Detect which cell encompasses the target text, then output its (X, Y) center coordinate. 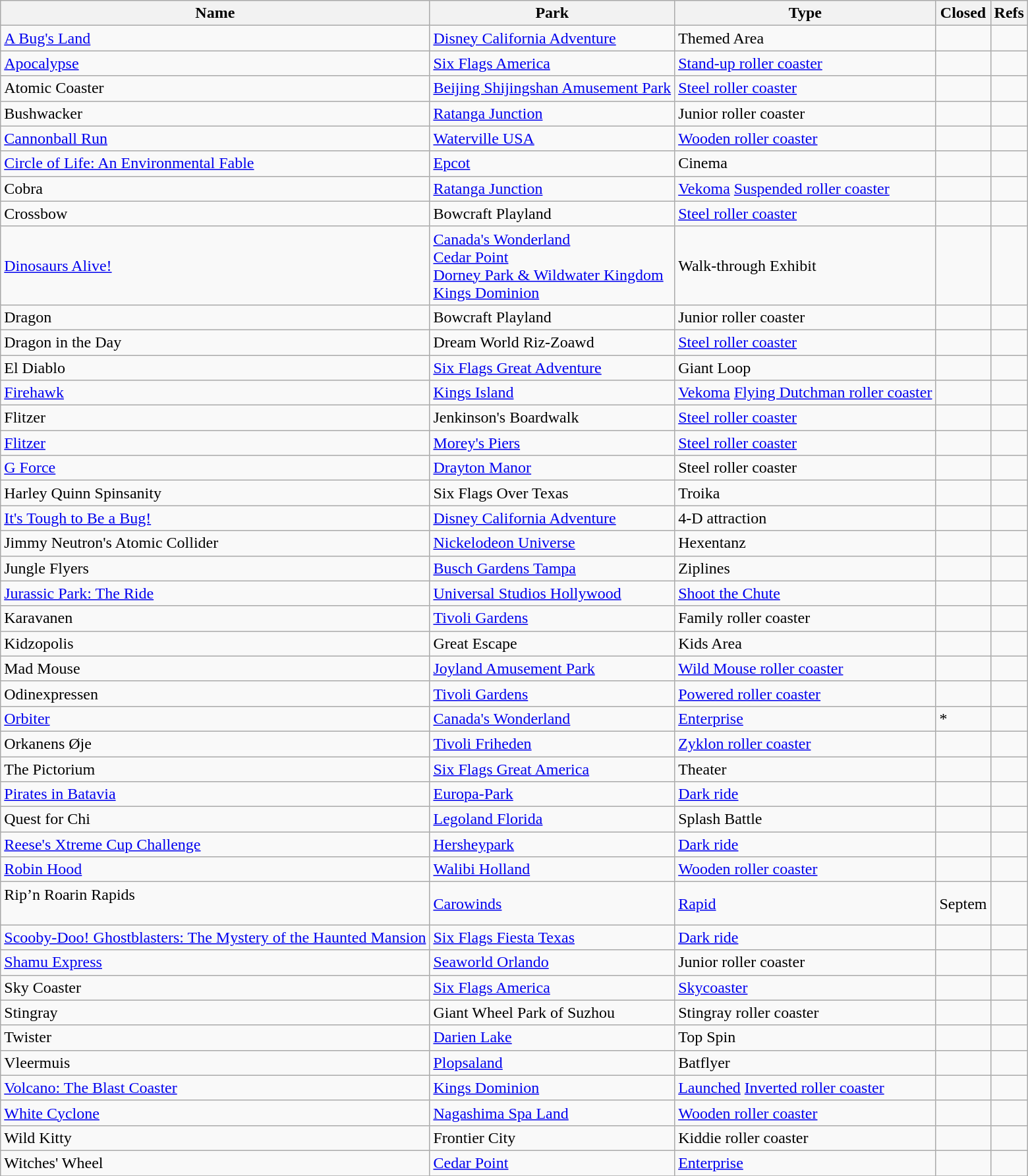
Six Flags Great Adventure (552, 367)
Busch Gardens Tampa (552, 568)
White Cyclone (215, 1113)
Giant Loop (805, 367)
Pirates in Batavia (215, 794)
Vekoma Flying Dutchman roller coaster (805, 393)
Universal Studios Hollywood (552, 593)
A Bug's Land (215, 38)
Kings Dominion (552, 1088)
Volcano: The Blast Coaster (215, 1088)
Orkanens Øje (215, 744)
Six Flags Great America (552, 769)
Septem (963, 903)
El Diablo (215, 367)
Shoot the Chute (805, 593)
Waterville USA (552, 138)
Refs (1009, 13)
Top Spin (805, 1038)
Dragon in the Day (215, 342)
G Force (215, 468)
Six Flags Fiesta Texas (552, 937)
Cobra (215, 189)
Nickelodeon Universe (552, 543)
* (963, 719)
Crossbow (215, 214)
Stingray roller coaster (805, 1013)
Rapid (805, 903)
Beijing Shijingshan Amusement Park (552, 88)
Canada's Wonderland (552, 719)
Jurassic Park: The Ride (215, 593)
Batflyer (805, 1063)
Stand-up roller coaster (805, 63)
Robin Hood (215, 869)
Wild Kitty (215, 1138)
Reese's Xtreme Cup Challenge (215, 844)
Kids Area (805, 643)
Joyland Amusement Park (552, 668)
Scooby-Doo! Ghostblasters: The Mystery of the Haunted Mansion (215, 937)
Apocalypse (215, 63)
Nagashima Spa Land (552, 1113)
Family roller coaster (805, 618)
Type (805, 13)
Dragon (215, 317)
Mad Mouse (215, 668)
Tivoli Friheden (552, 744)
Europa-Park (552, 794)
Cedar Point (552, 1163)
Vleermuis (215, 1063)
Six Flags Over Texas (552, 493)
Powered roller coaster (805, 693)
Harley Quinn Spinsanity (215, 493)
Circle of Life: An Environmental Fable (215, 163)
Kings Island (552, 393)
Ziplines (805, 568)
Troika (805, 493)
4-D attraction (805, 518)
Wild Mouse roller coaster (805, 668)
Plopsaland (552, 1063)
Darien Lake (552, 1038)
Canada's Wonderland Cedar Point Dorney Park & Wildwater Kingdom Kings Dominion (552, 265)
Jimmy Neutron's Atomic Collider (215, 543)
Cinema (805, 163)
Epcot (552, 163)
Morey's Piers (552, 443)
Frontier City (552, 1138)
The Pictorium (215, 769)
Themed Area (805, 38)
Park (552, 13)
Hersheypark (552, 844)
Cannonball Run (215, 138)
Orbiter (215, 719)
Dinosaurs Alive! (215, 265)
Bushwacker (215, 113)
Drayton Manor (552, 468)
Kiddie roller coaster (805, 1138)
Stingray (215, 1013)
Name (215, 13)
Theater (805, 769)
Zyklon roller coaster (805, 744)
Atomic Coaster (215, 88)
Carowinds (552, 903)
Jenkinson's Boardwalk (552, 418)
Giant Wheel Park of Suzhou (552, 1013)
Walibi Holland (552, 869)
Great Escape (552, 643)
Vekoma Suspended roller coaster (805, 189)
Jungle Flyers (215, 568)
Twister (215, 1038)
Hexentanz (805, 543)
Launched Inverted roller coaster (805, 1088)
It's Tough to Be a Bug! (215, 518)
Closed (963, 13)
Karavanen (215, 618)
Splash Battle (805, 819)
Dream World Riz-Zoawd (552, 342)
Witches' Wheel (215, 1163)
Kidzopolis (215, 643)
Seaworld Orlando (552, 962)
Sky Coaster (215, 987)
Rip’n Roarin Rapids (215, 903)
Legoland Florida (552, 819)
Odinexpressen (215, 693)
Firehawk (215, 393)
Skycoaster (805, 987)
Walk-through Exhibit (805, 265)
Shamu Express (215, 962)
Quest for Chi (215, 819)
